From the cell containing the given text, extract its center point as (x, y) coordinate. 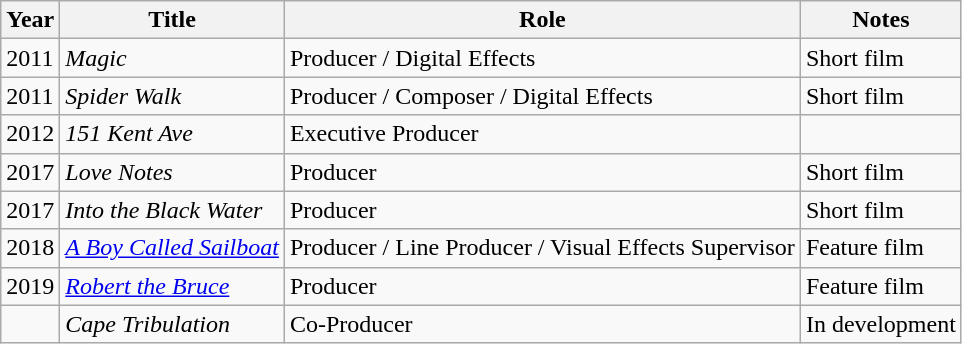
Producer / Composer / Digital Effects (542, 96)
In development (880, 324)
A Boy Called Sailboat (172, 248)
Notes (880, 20)
Executive Producer (542, 134)
151 Kent Ave (172, 134)
Cape Tribulation (172, 324)
Year (30, 20)
2019 (30, 286)
Spider Walk (172, 96)
Role (542, 20)
2012 (30, 134)
Producer / Line Producer / Visual Effects Supervisor (542, 248)
Co-Producer (542, 324)
Love Notes (172, 172)
Into the Black Water (172, 210)
Robert the Bruce (172, 286)
Producer / Digital Effects (542, 58)
2018 (30, 248)
Title (172, 20)
Magic (172, 58)
